Identify which cell holds the provided text, then report its [x, y] central coordinate. 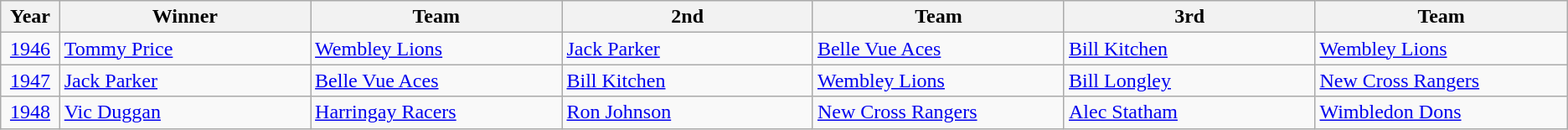
Wimbledon Dons [1441, 112]
Ron Johnson [687, 112]
Tommy Price [184, 49]
Winner [184, 17]
Vic Duggan [184, 112]
1948 [30, 112]
Alec Statham [1189, 112]
Bill Longley [1189, 81]
2nd [687, 17]
3rd [1189, 17]
Harringay Racers [436, 112]
1947 [30, 81]
1946 [30, 49]
Year [30, 17]
